Identify which cell holds the provided text, then report its (x, y) central coordinate. 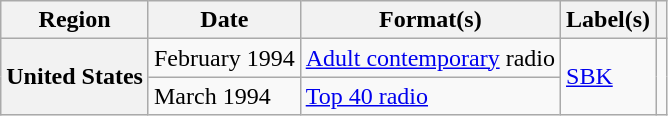
March 1994 (224, 96)
Region (75, 20)
Label(s) (608, 20)
SBK (608, 77)
Adult contemporary radio (430, 58)
February 1994 (224, 58)
United States (75, 77)
Format(s) (430, 20)
Date (224, 20)
Top 40 radio (430, 96)
